Output the (X, Y) coordinate of the center of the cell containing the given text.  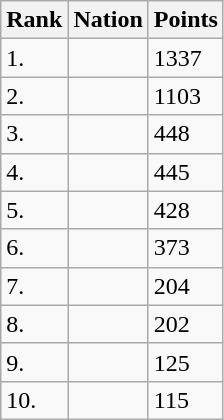
373 (186, 248)
4. (34, 172)
1. (34, 58)
448 (186, 134)
7. (34, 286)
125 (186, 362)
Rank (34, 20)
Points (186, 20)
115 (186, 400)
445 (186, 172)
428 (186, 210)
5. (34, 210)
9. (34, 362)
3. (34, 134)
8. (34, 324)
Nation (108, 20)
1103 (186, 96)
6. (34, 248)
10. (34, 400)
1337 (186, 58)
2. (34, 96)
202 (186, 324)
204 (186, 286)
